Extract the (X, Y) coordinate from the center of the cell holding the provided text.  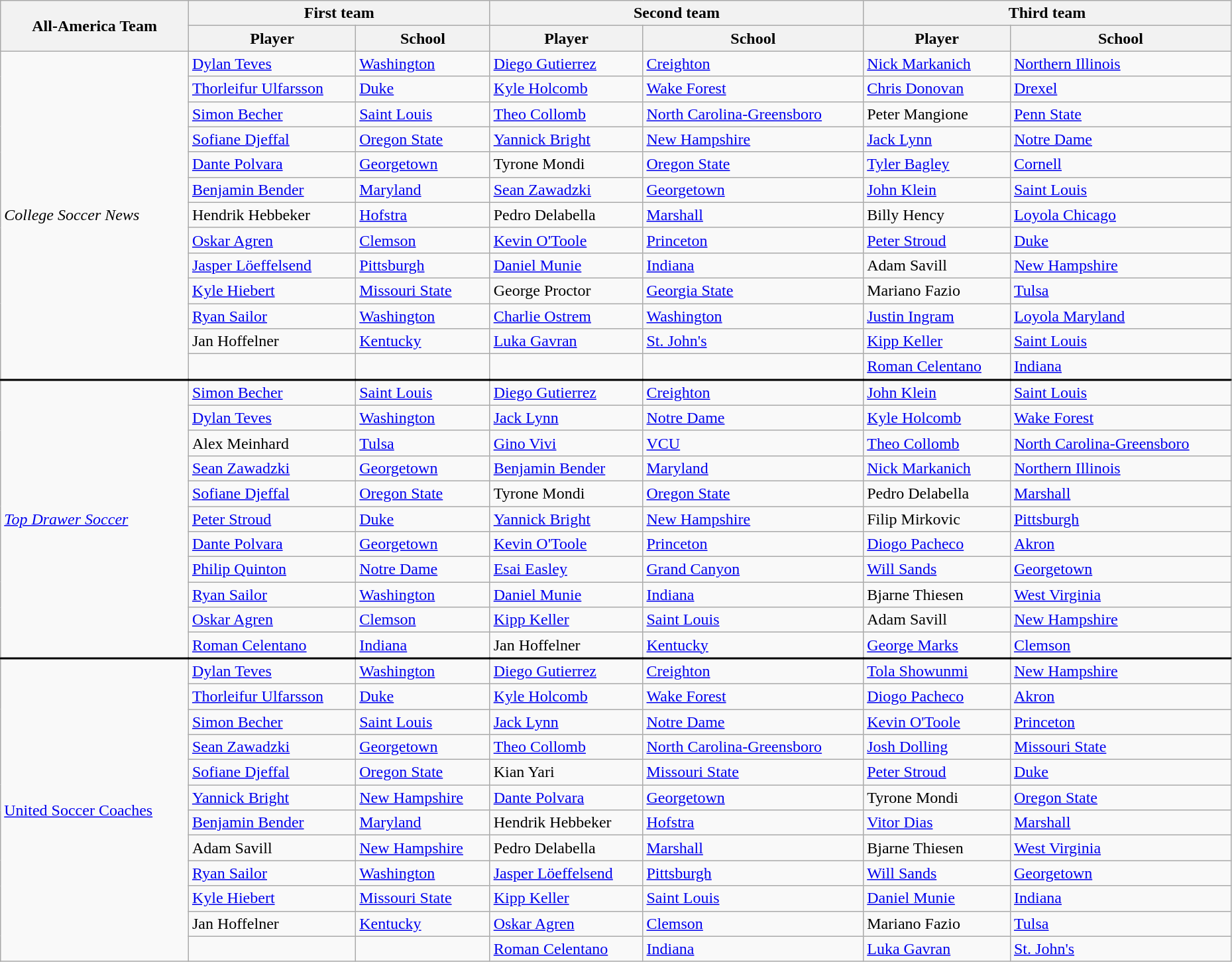
Grand Canyon (753, 570)
Third team (1047, 13)
Philip Quinton (272, 570)
Drexel (1120, 89)
Filip Mirkovic (937, 519)
Loyola Maryland (1120, 316)
Penn State (1120, 114)
George Proctor (566, 290)
First team (339, 13)
Charlie Ostrem (566, 316)
George Marks (937, 646)
Loyola Chicago (1120, 215)
Esai Easley (566, 570)
Gino Vivi (566, 443)
Alex Meinhard (272, 443)
Peter Mangione (937, 114)
Second team (677, 13)
Chris Donovan (937, 89)
Tyler Bagley (937, 164)
Josh Dolling (937, 747)
Justin Ingram (937, 316)
Vitor Dias (937, 823)
Kian Yari (566, 772)
United Soccer Coaches (95, 810)
Tola Showunmi (937, 671)
Cornell (1120, 164)
All-America Team (95, 26)
Georgia State (753, 290)
Billy Hency (937, 215)
VCU (753, 443)
College Soccer News (95, 215)
Top Drawer Soccer (95, 518)
